Output the (x, y) coordinate of the center of the cell containing the given text.  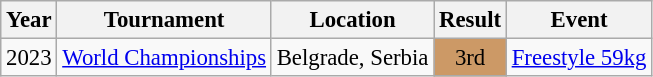
Location (352, 20)
3rd (470, 58)
2023 (29, 58)
Tournament (164, 20)
Freestyle 59kg (578, 58)
Result (470, 20)
Event (578, 20)
World Championships (164, 58)
Belgrade, Serbia (352, 58)
Year (29, 20)
